Return (X, Y) of the center of cell containing provided text 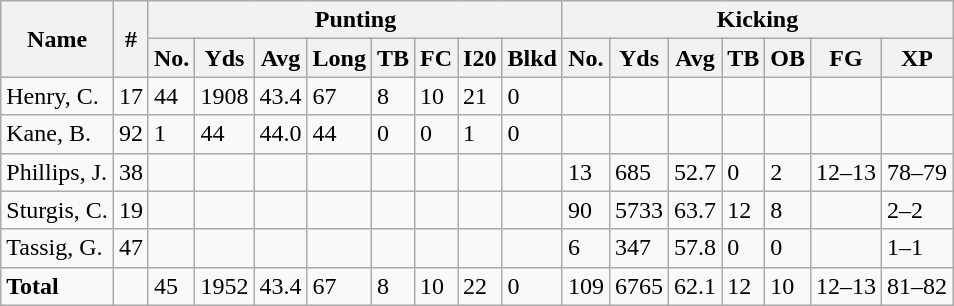
81–82 (918, 286)
38 (130, 172)
2–2 (918, 210)
1952 (224, 286)
92 (130, 134)
Kicking (757, 20)
109 (586, 286)
13 (586, 172)
Punting (355, 20)
# (130, 39)
6765 (638, 286)
Kane, B. (58, 134)
Name (58, 39)
1908 (224, 96)
685 (638, 172)
19 (130, 210)
FC (436, 58)
22 (480, 286)
6 (586, 248)
Long (339, 58)
5733 (638, 210)
45 (171, 286)
Henry, C. (58, 96)
47 (130, 248)
1–1 (918, 248)
Tassig, G. (58, 248)
63.7 (696, 210)
57.8 (696, 248)
Total (58, 286)
52.7 (696, 172)
90 (586, 210)
78–79 (918, 172)
21 (480, 96)
347 (638, 248)
Blkd (532, 58)
Phillips, J. (58, 172)
Sturgis, C. (58, 210)
XP (918, 58)
62.1 (696, 286)
OB (788, 58)
2 (788, 172)
I20 (480, 58)
17 (130, 96)
FG (846, 58)
44.0 (280, 134)
